Return [x, y] of the center of cell containing provided text 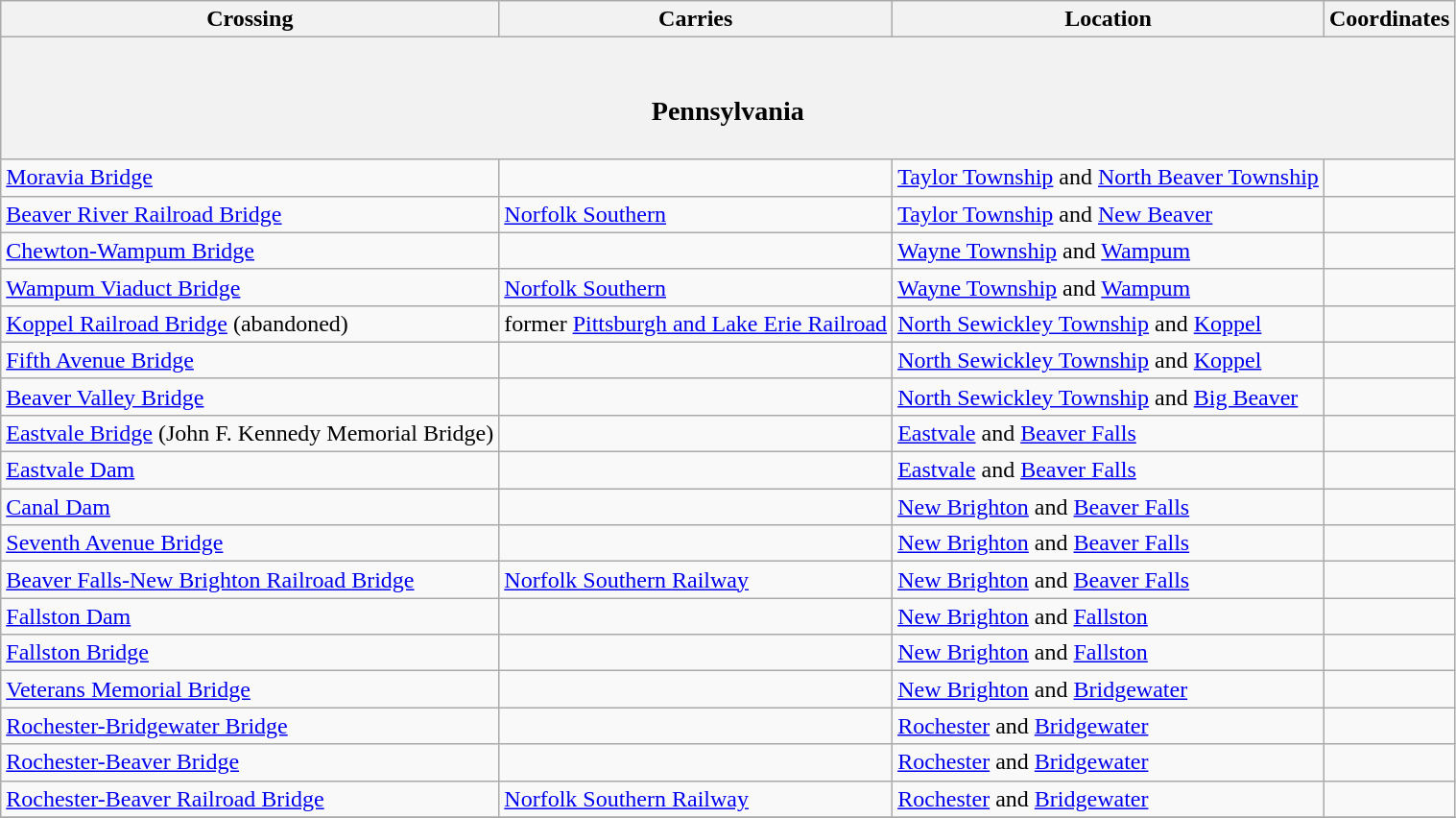
Eastvale Bridge (John F. Kennedy Memorial Bridge) [250, 433]
Canal Dam [250, 507]
Pennsylvania [728, 98]
Beaver Valley Bridge [250, 397]
Crossing [250, 19]
Rochester-Bridgewater Bridge [250, 726]
North Sewickley Township and Big Beaver [1109, 397]
Koppel Railroad Bridge (abandoned) [250, 324]
Fallston Dam [250, 616]
Veterans Memorial Bridge [250, 689]
Rochester-Beaver Railroad Bridge [250, 799]
Beaver Falls-New Brighton Railroad Bridge [250, 580]
Coordinates [1389, 19]
New Brighton and Bridgewater [1109, 689]
Moravia Bridge [250, 178]
Taylor Township and North Beaver Township [1109, 178]
Fallston Bridge [250, 653]
Eastvale Dam [250, 470]
former Pittsburgh and Lake Erie Railroad [696, 324]
Chewton-Wampum Bridge [250, 251]
Location [1109, 19]
Rochester-Beaver Bridge [250, 762]
Fifth Avenue Bridge [250, 360]
Carries [696, 19]
Wampum Viaduct Bridge [250, 287]
Beaver River Railroad Bridge [250, 214]
Seventh Avenue Bridge [250, 543]
Taylor Township and New Beaver [1109, 214]
